Locate the cell with the specified text and output its (X, Y) center coordinate. 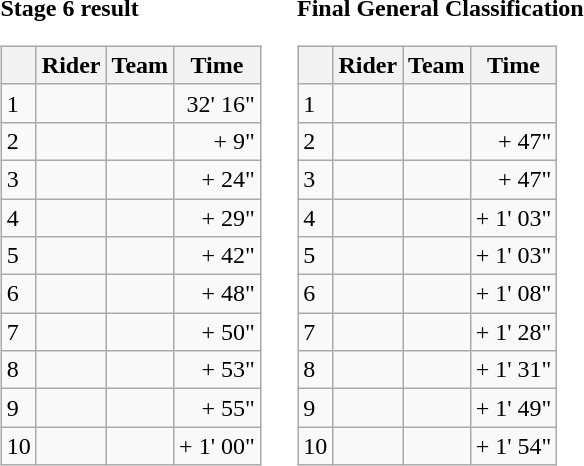
+ 1' 28" (514, 332)
+ 1' 08" (514, 294)
+ 1' 54" (514, 446)
+ 1' 00" (218, 446)
+ 55" (218, 408)
+ 9" (218, 141)
+ 53" (218, 370)
+ 1' 31" (514, 370)
+ 1' 49" (514, 408)
+ 48" (218, 294)
+ 29" (218, 217)
32' 16" (218, 103)
+ 42" (218, 256)
+ 50" (218, 332)
+ 24" (218, 179)
